Find where the given text appears and provide that cell's center as (X, Y) coordinate. 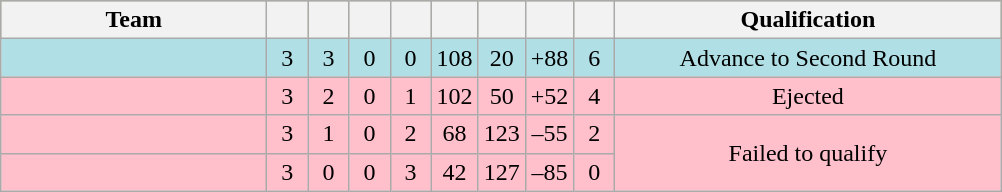
127 (502, 172)
–55 (550, 134)
+88 (550, 58)
50 (502, 96)
20 (502, 58)
Team (134, 20)
68 (454, 134)
6 (594, 58)
102 (454, 96)
–85 (550, 172)
Ejected (808, 96)
123 (502, 134)
42 (454, 172)
4 (594, 96)
108 (454, 58)
Qualification (808, 20)
Failed to qualify (808, 153)
Advance to Second Round (808, 58)
+52 (550, 96)
